Provide the [X, Y] coordinate of the cell's center where the given text is located.  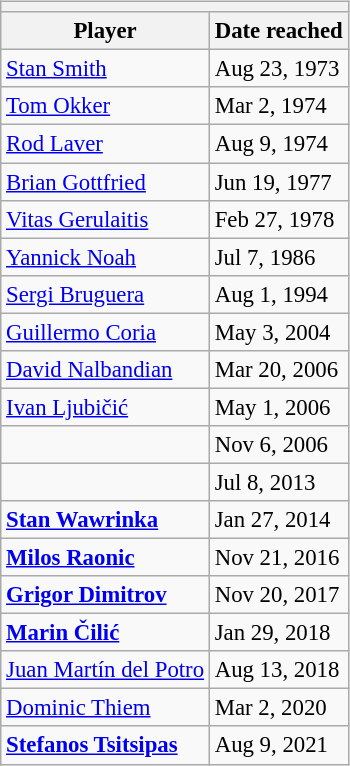
Jan 29, 2018 [278, 633]
Juan Martín del Potro [106, 670]
May 3, 2004 [278, 332]
Nov 21, 2016 [278, 557]
Vitas Gerulaitis [106, 219]
Aug 13, 2018 [278, 670]
Aug 1, 1994 [278, 294]
Nov 6, 2006 [278, 445]
Stan Smith [106, 69]
Jan 27, 2014 [278, 520]
Grigor Dimitrov [106, 595]
Marin Čilić [106, 633]
Mar 2, 2020 [278, 708]
Jul 7, 1986 [278, 257]
May 1, 2006 [278, 407]
Tom Okker [106, 106]
Date reached [278, 31]
Ivan Ljubičić [106, 407]
David Nalbandian [106, 369]
Nov 20, 2017 [278, 595]
Dominic Thiem [106, 708]
Mar 20, 2006 [278, 369]
Guillermo Coria [106, 332]
Feb 27, 1978 [278, 219]
Aug 9, 2021 [278, 745]
Jul 8, 2013 [278, 482]
Rod Laver [106, 144]
Yannick Noah [106, 257]
Player [106, 31]
Sergi Bruguera [106, 294]
Stan Wawrinka [106, 520]
Stefanos Tsitsipas [106, 745]
Aug 23, 1973 [278, 69]
Mar 2, 1974 [278, 106]
Aug 9, 1974 [278, 144]
Jun 19, 1977 [278, 181]
Milos Raonic [106, 557]
Brian Gottfried [106, 181]
